Provide the [x, y] coordinate of the cell's center where the given text is located.  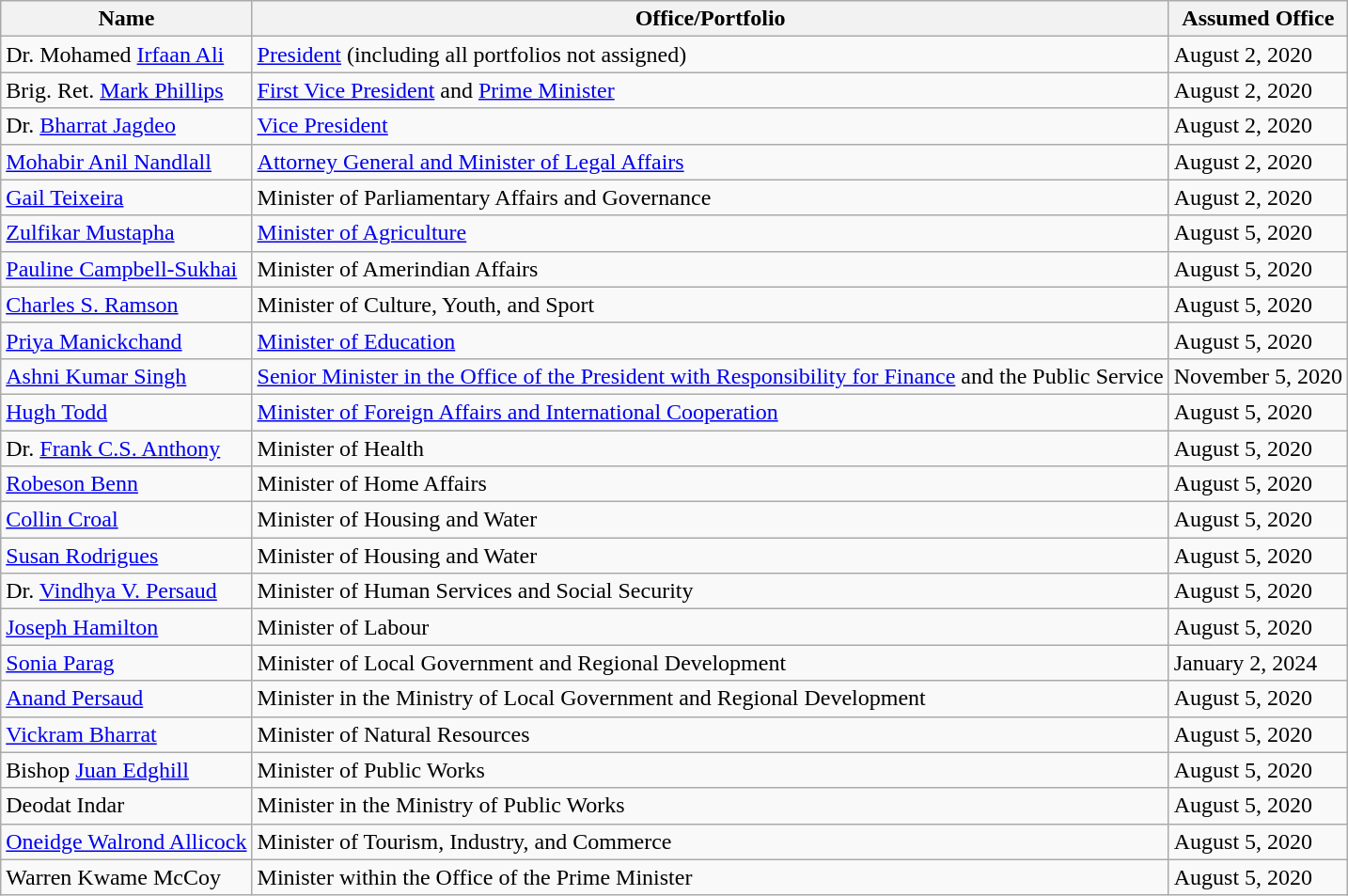
Charles S. Ramson [126, 305]
President (including all portfolios not assigned) [711, 55]
Minister of Education [711, 340]
Minister in the Ministry of Public Works [711, 806]
Attorney General and Minister of Legal Affairs [711, 162]
Vickram Bharrat [126, 734]
Minister of Parliamentary Affairs and Governance [711, 197]
Deodat Indar [126, 806]
Minister of Amerindian Affairs [711, 269]
November 5, 2020 [1258, 376]
Minister of Local Government and Regional Development [711, 663]
Vice President [711, 126]
Assumed Office [1258, 19]
Minister of Agriculture [711, 233]
Zulfikar Mustapha [126, 233]
Robeson Benn [126, 484]
Susan Rodrigues [126, 556]
Sonia Parag [126, 663]
Hugh Todd [126, 412]
Minister of Public Works [711, 770]
January 2, 2024 [1258, 663]
Mohabir Anil Nandlall [126, 162]
Brig. Ret. Mark Phillips [126, 90]
Name [126, 19]
Pauline Campbell-Sukhai [126, 269]
Senior Minister in the Office of the President with Responsibility for Finance and the Public Service [711, 376]
Joseph Hamilton [126, 627]
Dr. Bharrat Jagdeo [126, 126]
Minister of Natural Resources [711, 734]
Ashni Kumar Singh [126, 376]
First Vice President and Prime Minister [711, 90]
Minister of Foreign Affairs and International Cooperation [711, 412]
Minister of Labour [711, 627]
Anand Persaud [126, 699]
Oneidge Walrond Allicock [126, 841]
Office/Portfolio [711, 19]
Priya Manickchand [126, 340]
Minister of Tourism, Industry, and Commerce [711, 841]
Minister of Health [711, 448]
Bishop Juan Edghill [126, 770]
Minister in the Ministry of Local Government and Regional Development [711, 699]
Dr. Frank C.S. Anthony [126, 448]
Minister of Human Services and Social Security [711, 591]
Warren Kwame McCoy [126, 877]
Minister within the Office of the Prime Minister [711, 877]
Dr. Vindhya V. Persaud [126, 591]
Gail Teixeira [126, 197]
Collin Croal [126, 520]
Minister of Home Affairs [711, 484]
Dr. Mohamed Irfaan Ali [126, 55]
Minister of Culture, Youth, and Sport [711, 305]
